Capture the cell that displays the provided text and extract its (X, Y) central coordinate. 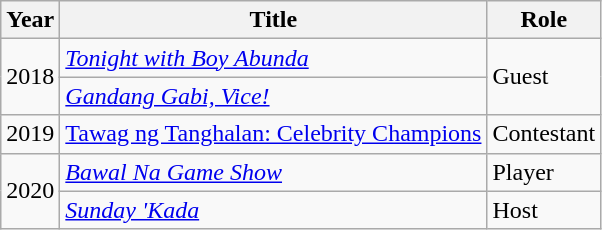
Title (274, 20)
2020 (30, 191)
Sunday 'Kada (274, 210)
2019 (30, 134)
Contestant (544, 134)
Gandang Gabi, Vice! (274, 96)
Player (544, 172)
Year (30, 20)
Tonight with Boy Abunda (274, 58)
Tawag ng Tanghalan: Celebrity Champions (274, 134)
Guest (544, 77)
Host (544, 210)
Bawal Na Game Show (274, 172)
2018 (30, 77)
Role (544, 20)
